Extract the [x, y] coordinate from the center of the cell holding the provided text.  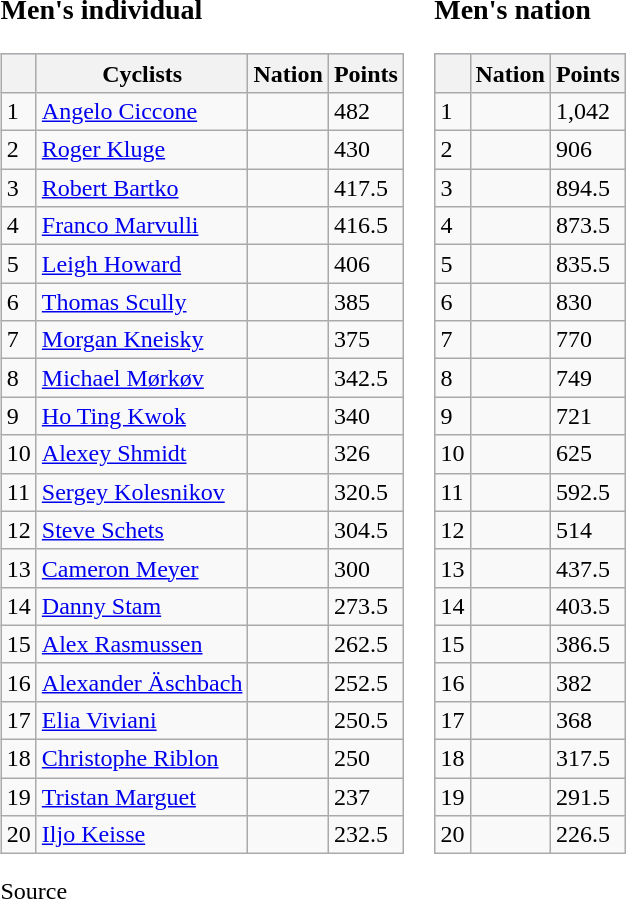
873.5 [588, 226]
326 [366, 454]
320.5 [366, 492]
Alexey Shmidt [142, 454]
Alex Rasmussen [142, 644]
1,042 [588, 111]
Iljo Keisse [142, 835]
721 [588, 416]
340 [366, 416]
Leigh Howard [142, 264]
342.5 [366, 378]
Michael Mørkøv [142, 378]
Roger Kluge [142, 150]
406 [366, 264]
416.5 [366, 226]
375 [366, 340]
273.5 [366, 606]
368 [588, 720]
Steve Schets [142, 530]
894.5 [588, 188]
Morgan Kneisky [142, 340]
Danny Stam [142, 606]
317.5 [588, 759]
226.5 [588, 835]
625 [588, 454]
Robert Bartko [142, 188]
250.5 [366, 720]
Christophe Riblon [142, 759]
770 [588, 340]
262.5 [366, 644]
Alexander Äschbach [142, 682]
417.5 [366, 188]
835.5 [588, 264]
291.5 [588, 797]
304.5 [366, 530]
382 [588, 682]
403.5 [588, 606]
Ho Ting Kwok [142, 416]
Cyclists [142, 73]
Franco Marvulli [142, 226]
Sergey Kolesnikov [142, 492]
Tristan Marguet [142, 797]
482 [366, 111]
250 [366, 759]
232.5 [366, 835]
237 [366, 797]
252.5 [366, 682]
906 [588, 150]
Elia Viviani [142, 720]
592.5 [588, 492]
749 [588, 378]
385 [366, 302]
514 [588, 530]
386.5 [588, 644]
430 [366, 150]
Thomas Scully [142, 302]
Cameron Meyer [142, 568]
300 [366, 568]
437.5 [588, 568]
830 [588, 302]
Angelo Ciccone [142, 111]
